For the text-containing cell, return its midpoint in (x, y) coordinate format. 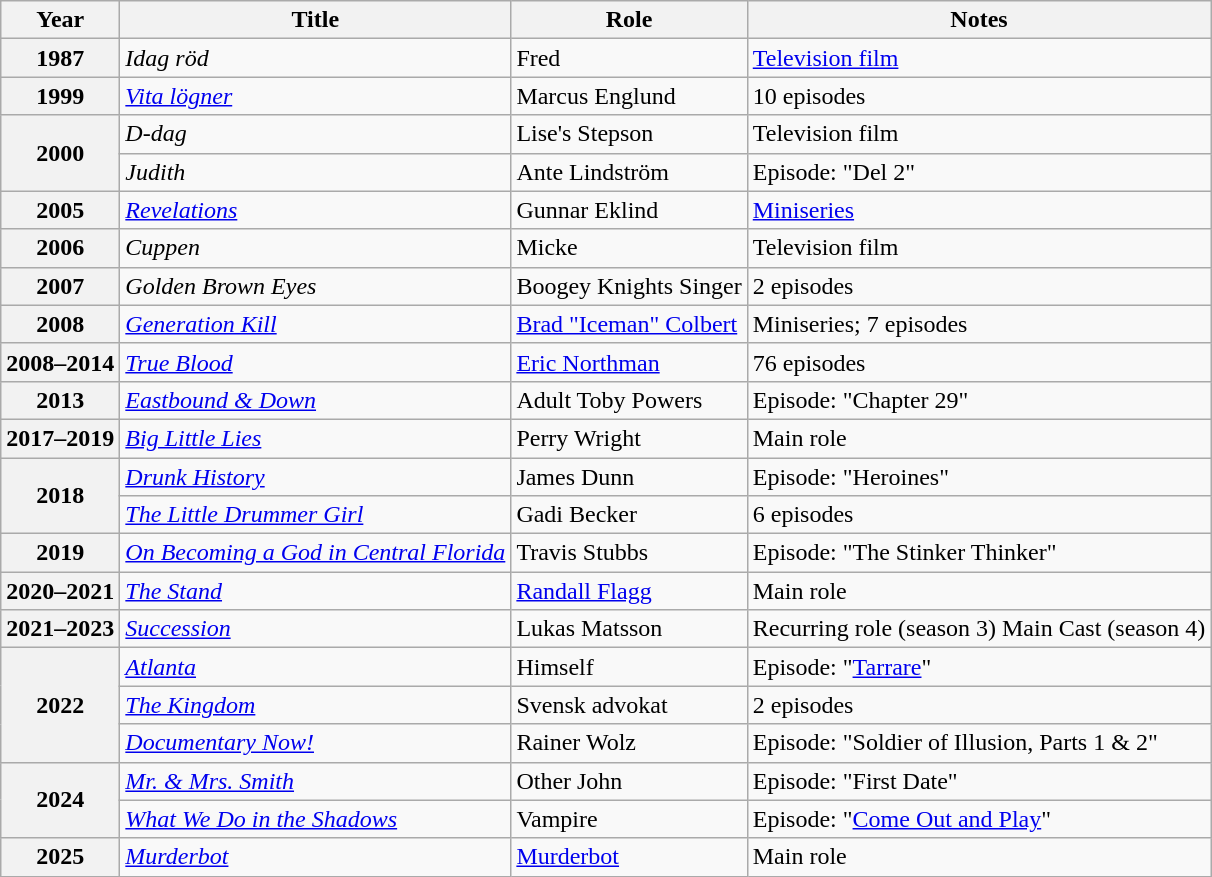
Brad "Iceman" Colbert (629, 324)
Gadi Becker (629, 515)
2008 (60, 324)
Eric Northman (629, 362)
2018 (60, 496)
2021–2023 (60, 629)
Travis Stubbs (629, 553)
Revelations (316, 210)
Himself (629, 667)
Mr. & Mrs. Smith (316, 781)
1987 (60, 58)
10 episodes (979, 96)
Gunnar Eklind (629, 210)
Perry Wright (629, 438)
Marcus Englund (629, 96)
2017–2019 (60, 438)
The Little Drummer Girl (316, 515)
1999 (60, 96)
Randall Flagg (629, 591)
2006 (60, 248)
Svensk advokat (629, 705)
Episode: "Soldier of Illusion, Parts 1 & 2" (979, 743)
Eastbound & Down (316, 400)
Notes (979, 20)
Big Little Lies (316, 438)
Lukas Matsson (629, 629)
Cuppen (316, 248)
On Becoming a God in Central Florida (316, 553)
2020–2021 (60, 591)
What We Do in the Shadows (316, 819)
2008–2014 (60, 362)
Episode: "Heroines" (979, 477)
2007 (60, 286)
Lise's Stepson (629, 134)
Recurring role (season 3) Main Cast (season 4) (979, 629)
Title (316, 20)
Ante Lindström (629, 172)
2024 (60, 800)
Miniseries (979, 210)
D-dag (316, 134)
Succession (316, 629)
Episode: "The Stinker Thinker" (979, 553)
Drunk History (316, 477)
Vampire (629, 819)
The Kingdom (316, 705)
2013 (60, 400)
Fred (629, 58)
Atlanta (316, 667)
Generation Kill (316, 324)
James Dunn (629, 477)
2019 (60, 553)
76 episodes (979, 362)
True Blood (316, 362)
Adult Toby Powers (629, 400)
2022 (60, 705)
Episode: "Come Out and Play" (979, 819)
Role (629, 20)
Episode: "Chapter 29" (979, 400)
Documentary Now! (316, 743)
Vita lögner (316, 96)
Judith (316, 172)
Golden Brown Eyes (316, 286)
Year (60, 20)
Boogey Knights Singer (629, 286)
2025 (60, 857)
Idag röd (316, 58)
Other John (629, 781)
Micke (629, 248)
Rainer Wolz (629, 743)
6 episodes (979, 515)
Episode: "Del 2" (979, 172)
Episode: "Tarrare" (979, 667)
The Stand (316, 591)
2005 (60, 210)
2000 (60, 153)
Miniseries; 7 episodes (979, 324)
Episode: "First Date" (979, 781)
